Provide the (X, Y) coordinate of the cell's center where the given text is located.  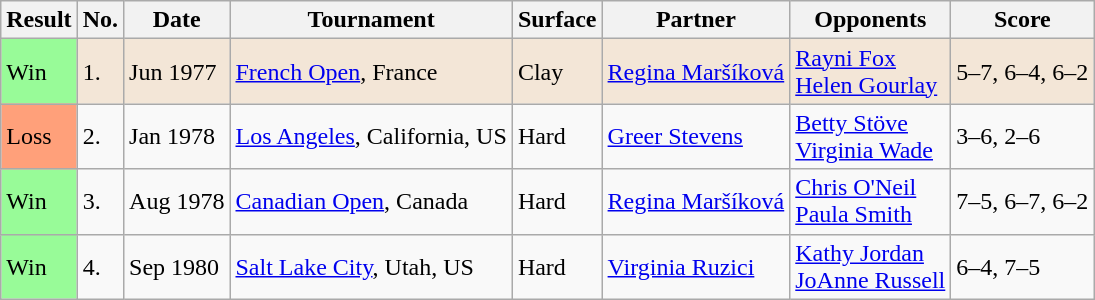
Score (1022, 20)
French Open, France (371, 72)
Surface (557, 20)
4. (100, 266)
Sep 1980 (177, 266)
Virginia Ruzici (696, 266)
Jan 1978 (177, 136)
Canadian Open, Canada (371, 202)
2. (100, 136)
No. (100, 20)
3–6, 2–6 (1022, 136)
Chris O'Neil Paula Smith (870, 202)
Rayni Fox Helen Gourlay (870, 72)
3. (100, 202)
Jun 1977 (177, 72)
Los Angeles, California, US (371, 136)
7–5, 6–7, 6–2 (1022, 202)
Date (177, 20)
Greer Stevens (696, 136)
Betty Stöve Virginia Wade (870, 136)
Clay (557, 72)
Kathy Jordan JoAnne Russell (870, 266)
Partner (696, 20)
1. (100, 72)
Salt Lake City, Utah, US (371, 266)
6–4, 7–5 (1022, 266)
Aug 1978 (177, 202)
Tournament (371, 20)
Result (39, 20)
5–7, 6–4, 6–2 (1022, 72)
Loss (39, 136)
Opponents (870, 20)
